Scan for the cell matching the given text and deliver its (x, y) coordinate at center. 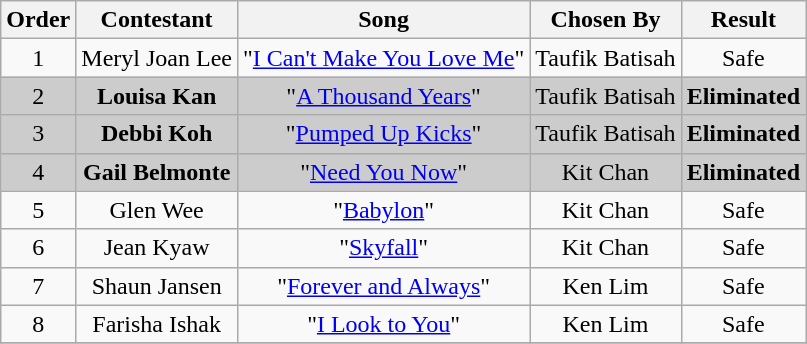
Louisa Kan (157, 96)
3 (38, 134)
Farisha Ishak (157, 324)
"Pumped Up Kicks" (383, 134)
Contestant (157, 20)
7 (38, 286)
"Need You Now" (383, 172)
Song (383, 20)
"Forever and Always" (383, 286)
1 (38, 58)
Order (38, 20)
Chosen By (606, 20)
Meryl Joan Lee (157, 58)
Jean Kyaw (157, 248)
"Babylon" (383, 210)
Shaun Jansen (157, 286)
Result (743, 20)
4 (38, 172)
6 (38, 248)
5 (38, 210)
Debbi Koh (157, 134)
"A Thousand Years" (383, 96)
"I Can't Make You Love Me" (383, 58)
Gail Belmonte (157, 172)
"Skyfall" (383, 248)
"I Look to You" (383, 324)
Glen Wee (157, 210)
2 (38, 96)
8 (38, 324)
